From the cell containing the given text, extract its center point as [X, Y] coordinate. 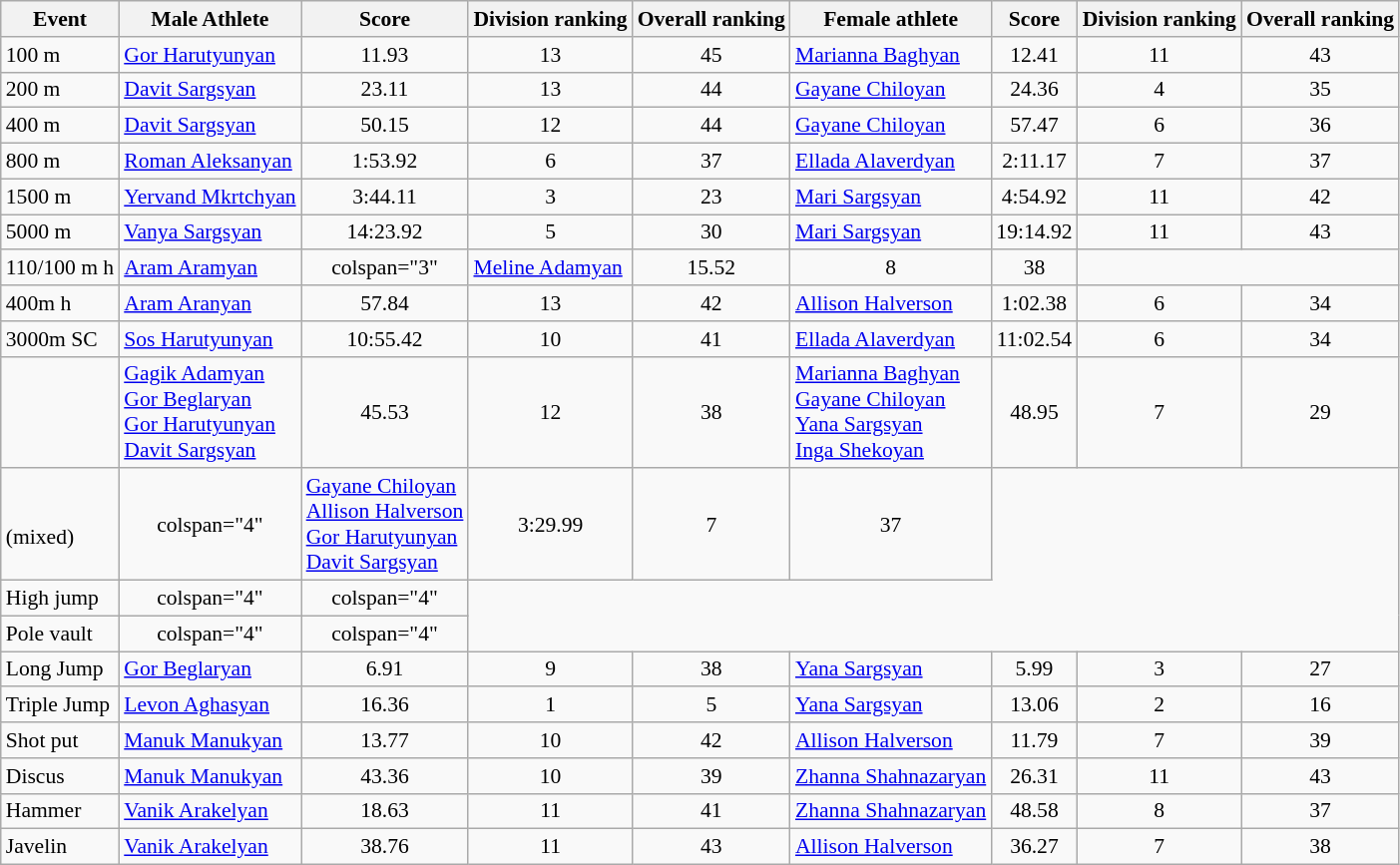
High jump [60, 599]
Gagik AdamyanGor BeglaryanGor HarutyunyanDavit Sargsyan [210, 412]
18.63 [385, 811]
Aram Aranyan [210, 303]
38.76 [385, 847]
Discus [60, 776]
Long Jump [60, 669]
400 m [60, 126]
1 [550, 705]
13.06 [1034, 705]
10:55.42 [385, 339]
Hammer [60, 811]
19:14.92 [1034, 232]
27 [1320, 669]
11.93 [385, 55]
35 [1320, 90]
Aram Aramyan [210, 268]
2:11.17 [1034, 162]
Meline Adamyan [550, 268]
43.36 [385, 776]
Vanya Sargsyan [210, 232]
13.77 [385, 740]
400m h [60, 303]
11.79 [1034, 740]
1500 m [60, 197]
23 [711, 197]
14:23.92 [385, 232]
Gor Beglaryan [210, 669]
48.58 [1034, 811]
1:02.38 [1034, 303]
11:02.54 [1034, 339]
colspan="3" [385, 268]
16 [1320, 705]
110/100 m h [60, 268]
Marianna BaghyanGayane ChiloyanYana SargsyanInga Shekoyan [890, 412]
5.99 [1034, 669]
Event [60, 19]
23.11 [385, 90]
Pole vault [60, 634]
Triple Jump [60, 705]
45 [711, 55]
Javelin [60, 847]
45.53 [385, 412]
12.41 [1034, 55]
200 m [60, 90]
3000m SC [60, 339]
Female athlete [890, 19]
6.91 [385, 669]
800 m [60, 162]
2 [1160, 705]
15.52 [711, 268]
9 [550, 669]
Male Athlete [210, 19]
57.47 [1034, 126]
(mixed) [60, 525]
Gayane ChiloyanAllison HalversonGor HarutyunyanDavit Sargsyan [385, 525]
Shot put [60, 740]
50.15 [385, 126]
48.95 [1034, 412]
Roman Aleksanyan [210, 162]
4 [1160, 90]
Marianna Baghyan [890, 55]
36.27 [1034, 847]
36 [1320, 126]
26.31 [1034, 776]
Levon Aghasyan [210, 705]
100 m [60, 55]
Sos Harutyunyan [210, 339]
1:53.92 [385, 162]
30 [711, 232]
3:44.11 [385, 197]
Yervand Mkrtchyan [210, 197]
5000 m [60, 232]
3:29.99 [550, 525]
16.36 [385, 705]
24.36 [1034, 90]
29 [1320, 412]
Gor Harutyunyan [210, 55]
4:54.92 [1034, 197]
57.84 [385, 303]
